Determine the (x, y) coordinate at the center of the cell enclosing the given text.  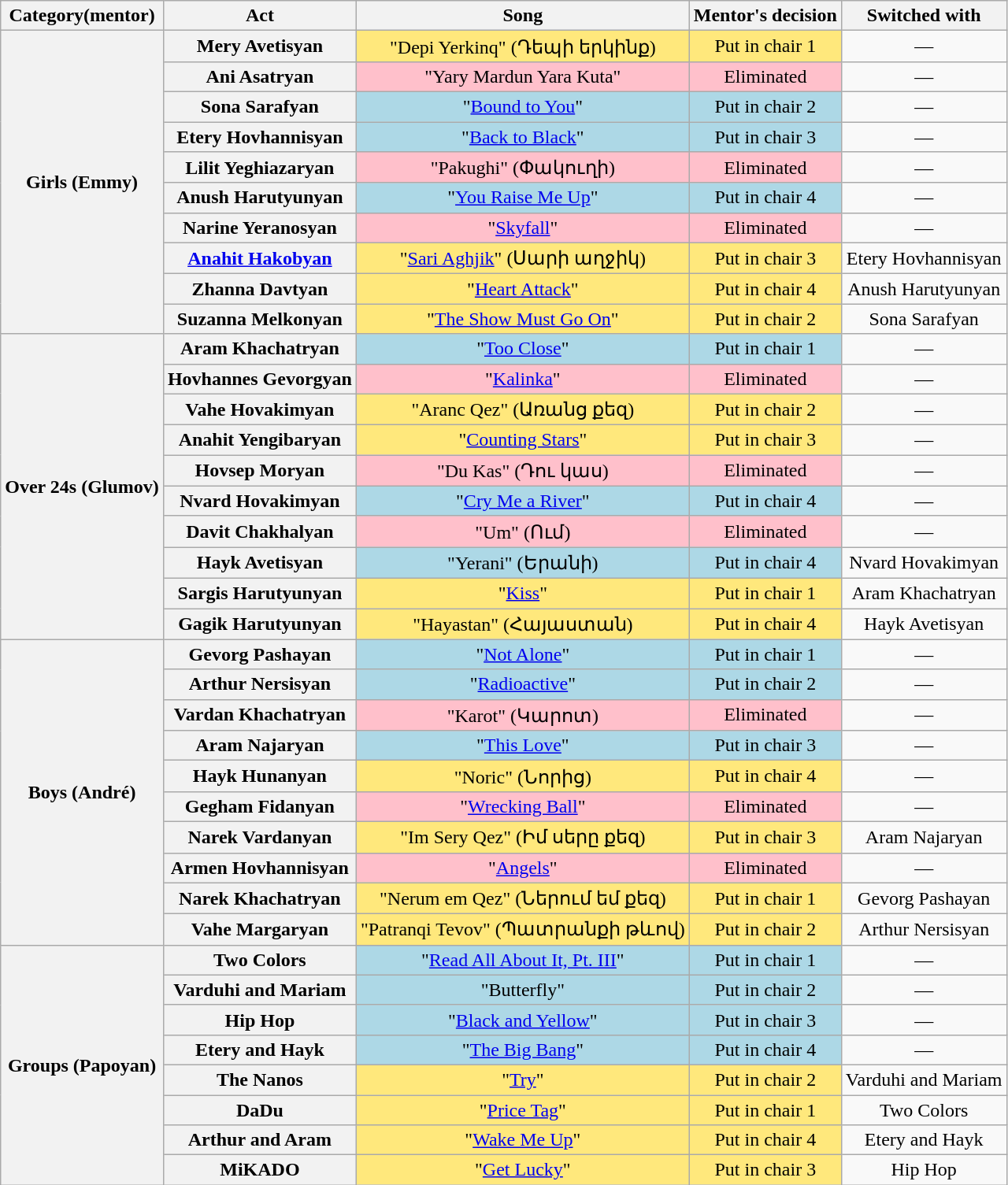
Mentor's decision (765, 16)
"Radioactive" (523, 684)
"Aranc Qez" (Առանց քեզ) (523, 409)
Gegham Fidanyan (260, 806)
"Kiss" (523, 593)
Hovsep Moryan (260, 471)
"Nerum em Qez" (Ներում եմ քեզ) (523, 898)
"Butterfly" (523, 990)
"Counting Stars" (523, 440)
"Cry Me a River" (523, 501)
"Sari Aghjik" (Սարի աղջիկ) (523, 258)
"Du Kas" (Դու կաս) (523, 471)
"Im Sery Qez" (Իմ սերը քեզ) (523, 837)
"Hayastan" (Հայաստան) (523, 624)
Narine Yeranosyan (260, 228)
"Yerani" (Երանի) (523, 563)
"Try" (523, 1079)
Hayk Hunanyan (260, 776)
"Noric" (Նորից) (523, 776)
Vahe Margaryan (260, 930)
Zhanna Davtyan (260, 289)
Act (260, 16)
"Black and Yellow" (523, 1020)
"Get Lucky" (523, 1170)
Girls (Emmy) (82, 183)
Over 24s (Glumov) (82, 487)
"Pakughi" (Փակուղի) (523, 168)
"The Show Must Go On" (523, 319)
"Price Tag" (523, 1109)
MiKADO (260, 1170)
"Bound to You" (523, 106)
"Wrecking Ball" (523, 806)
"Patranqi Tevov" (Պատրանքի թևով) (523, 930)
The Nanos (260, 1079)
Switched with (924, 16)
"Wake Me Up" (523, 1140)
Song (523, 16)
"Depi Yerkinq" (Դեպի երկինք) (523, 46)
"Too Close" (523, 349)
Armen Hovhannisyan (260, 868)
Boys (André) (82, 792)
Groups (Papoyan) (82, 1065)
Mery Avetisyan (260, 46)
Suzanna Melkonyan (260, 319)
Narek Khachatryan (260, 898)
"Karot" (Կարոտ) (523, 715)
"Um" (Ում) (523, 531)
"Not Alone" (523, 654)
DaDu (260, 1109)
Anahit Yengibaryan (260, 440)
Narek Vardanyan (260, 837)
Davit Chakhalyan (260, 531)
"You Raise Me Up" (523, 198)
Lilit Yeghiazaryan (260, 168)
Anahit Hakobyan (260, 258)
"Kalinka" (523, 379)
"Angels" (523, 868)
"This Love" (523, 746)
"The Big Bang" (523, 1050)
Arthur and Aram (260, 1140)
Category(mentor) (82, 16)
"Back to Black" (523, 136)
"Read All About It, Pt. III" (523, 960)
"Skyfall" (523, 228)
Ani Asatryan (260, 76)
"Heart Attack" (523, 289)
Gagik Harutyunyan (260, 624)
Vardan Khachatryan (260, 715)
"Yary Mardun Yara Kuta" (523, 76)
Hovhannes Gevorgyan (260, 379)
Vahe Hovakimyan (260, 409)
Sargis Harutyunyan (260, 593)
